Output the [X, Y] coordinate of the center of the cell containing the given text.  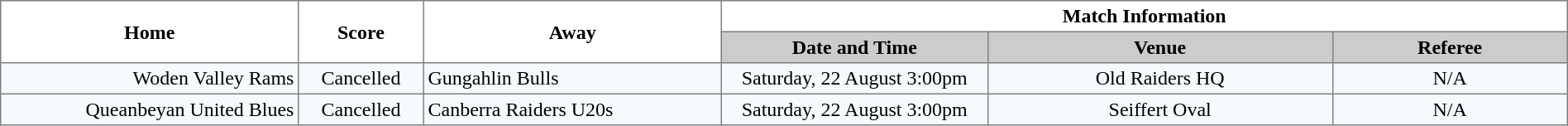
Match Information [1145, 17]
Referee [1450, 47]
Venue [1159, 47]
Home [150, 31]
Canberra Raiders U20s [572, 109]
Old Raiders HQ [1159, 79]
Away [572, 31]
Seiffert Oval [1159, 109]
Score [361, 31]
Date and Time [854, 47]
Woden Valley Rams [150, 79]
Gungahlin Bulls [572, 79]
Queanbeyan United Blues [150, 109]
